Return [X, Y] of the center of cell containing provided text 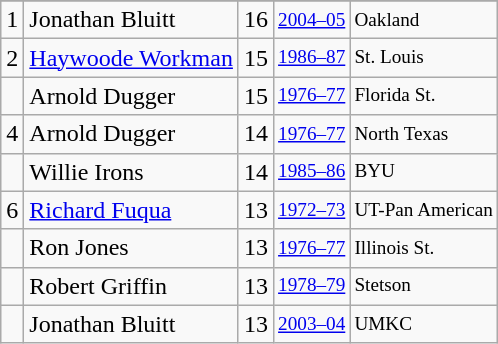
Robert Griffin [132, 286]
Richard Fuqua [132, 210]
6 [12, 210]
Illinois St. [424, 248]
1978–79 [312, 286]
St. Louis [424, 58]
Willie Irons [132, 172]
Haywoode Workman [132, 58]
1972–73 [312, 210]
2003–04 [312, 324]
4 [12, 134]
North Texas [424, 134]
1985–86 [312, 172]
Ron Jones [132, 248]
16 [256, 20]
Florida St. [424, 96]
1986–87 [312, 58]
Stetson [424, 286]
BYU [424, 172]
2004–05 [312, 20]
UT-Pan American [424, 210]
1 [12, 20]
Oakland [424, 20]
2 [12, 58]
UMKC [424, 324]
